From the cell containing the given text, extract its center point as (X, Y) coordinate. 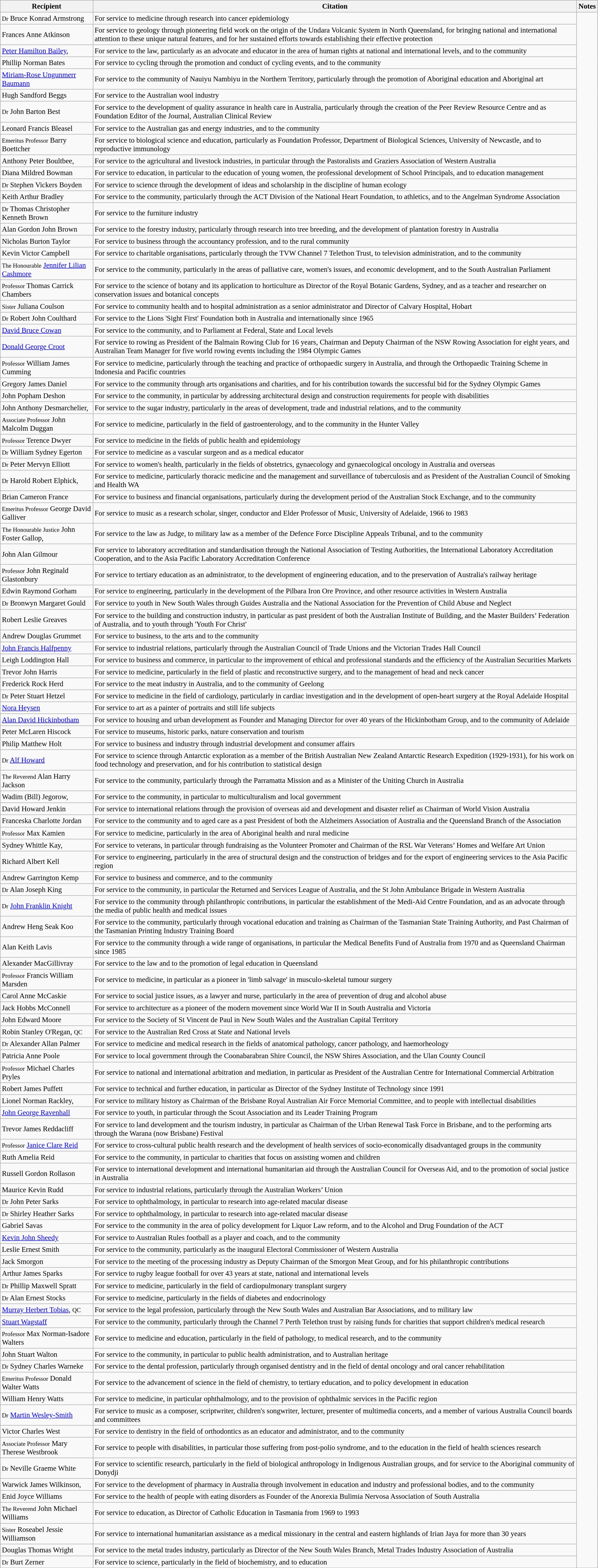
For service to rugby league football for over 43 years at state, national and international levels (335, 1274)
Edwin Raymond Gorham (47, 591)
For service to medicine and medical research in the fields of anatomical pathology, cancer pathology, and haemorheology (335, 1044)
For service to business and commerce, and to the community (335, 878)
For service to the legal profession, particularly through the New South Wales and Australian Bar Associations, and to military law (335, 1310)
Alan Keith Lavis (47, 947)
For service to industrial relations, particularly through the Australian Council of Trade Unions and the Victorian Trades Hall Council (335, 648)
For service to the Lions 'Sight First' Foundation both in Australia and internationally since 1965 (335, 318)
Associate Professor John Malcolm Duggan (47, 424)
Dr John Barton Best (47, 112)
For service to the Australian Red Cross at State and National levels (335, 1032)
For service to the community, and to Parliament at Federal, State and Local levels (335, 331)
For service to industrial relations, particularly through the Australian Workers’ Union (335, 1190)
Frederick Rock Herd (47, 684)
Nora Heysen (47, 708)
Leslie Ernest Smith (47, 1250)
Peter Hamilton Bailey, (47, 51)
Victor Charles West (47, 1431)
Kevin John Sheedy (47, 1238)
For service to business and industry through industrial development and consumer affairs (335, 744)
Dr Alexander Allan Palmer (47, 1044)
For service to youth, in particular through the Scout Association and its Leader Training Program (335, 1112)
Dr Stephen Vickers Boyden (47, 185)
John Anthony Desmarchelier, (47, 408)
Alan David Hickinbotham (47, 720)
For service to dentistry in the field of orthodontics as an educator and administrator, and to the community (335, 1431)
Dr Bronwyn Margaret Gould (47, 603)
Professor Thomas Carrick Chambers (47, 290)
Phillip Norman Bates (47, 63)
For service to medicine through research into cancer epidemiology (335, 19)
For service to the community, particularly through the Parramatta Mission and as a Minister of the Uniting Church in Australia (335, 781)
Robert Leslie Greaves (47, 620)
Associate Professor Mary Therese Westbrook (47, 1448)
Ruth Amelia Reid (47, 1157)
Jack Smorgon (47, 1262)
Emeritus Professor Barry Boettcher (47, 144)
For service to the community, particularly as the inaugural Electoral Commissioner of Western Australia (335, 1250)
Recipient (47, 6)
Alan Gordon John Brown (47, 229)
For service to the agricultural and livestock industries, in particular through the Pastoralists and Graziers Association of Western Australia (335, 161)
Andrew Douglas Grummet (47, 636)
For service to the advancement of science in the field of chemistry, to tertiary education, and to policy development in education (335, 1383)
For service to science through the development of ideas and scholarship in the discipline of human ecology (335, 185)
For service to education, as Director of Catholic Education in Tasmania from 1969 to 1993 (335, 1513)
Dr Alf Howard (47, 760)
For service to the community, in particular to charities that focus on assisting women and children (335, 1157)
For service to the community in the area of policy development for Liquor Law reform, and to the Alcohol and Drug Foundation of the ACT (335, 1226)
Dr Thomas Christopher Kenneth Brown (47, 213)
Professor Max Kamien (47, 833)
For service to business through the accountancy profession, and to the rural community (335, 241)
Richard Albert Kell (47, 861)
For service to medicine, in particular as a pioneer in 'limb salvage' in musculo-skeletal tumour surgery (335, 980)
For service to youth in New South Wales through Guides Australia and the National Association for the Prevention of Child Abuse and Neglect (335, 603)
For service to medicine as a vascular surgeon and as a medical educator (335, 452)
For service to community health and to hospital administration as a senior administrator and Director of Calvary Hospital, Hobart (335, 307)
The Reverend John Michael Williams (47, 1513)
Dr Alan Ernest Stocks (47, 1298)
Sydney Whittle Kay, (47, 845)
For service to art as a painter of portraits and still life subjects (335, 708)
Dr Alan Joseph King (47, 890)
For service to women's health, particularly in the fields of obstetrics, gynaecology and gynaecological oncology in Australia and overseas (335, 464)
Murray Herbert Tobias, QC (47, 1310)
Douglas Thomas Wright (47, 1550)
For service to the meat industry in Australia, and to the community of Geelong (335, 684)
For service to medicine, particularly in the area of Aboriginal health and rural medicine (335, 833)
David Bruce Cowan (47, 331)
Patricia Anne Poole (47, 1056)
For service to the Society of St Vincent de Paul in New South Wales and the Australian Capital Territory (335, 1020)
Enid Joyce Williams (47, 1497)
John Francis Halfpenny (47, 648)
For service to medicine, particularly in the fields of diabetes and endocrinology (335, 1298)
For service to the law as Judge, to military law as a member of the Defence Force Discipline Appeals Tribunal, and to the community (335, 534)
Donald George Croot (47, 347)
Professor John Reginald Glastonbury (47, 575)
Dr Peter Stuart Hetzel (47, 696)
Dr William Sydney Egerton (47, 452)
Dr Sydney Charles Warneke (47, 1366)
For service to medicine and education, particularly in the field of pathology, to medical research, and to the community (335, 1338)
Warwick James Wilkinson, (47, 1485)
Miriam-Rose Ungunmerr Baumann (47, 79)
For service to the meeting of the processing industry as Deputy Chairman of the Smorgon Meat Group, and for his philanthropic contributions (335, 1262)
John Stuart Walton (47, 1354)
John Popham Deshon (47, 396)
Gabriel Savas (47, 1226)
For service to medicine, in particular ophthalmology, and to the provision of ophthalmic services in the Pacific region (335, 1399)
Trevor John Harris (47, 672)
Dr Shirley Heather Sarks (47, 1214)
Dr Robert John Coulthard (47, 318)
David Howard Jenkin (47, 809)
For service to cycling through the promotion and conduct of cycling events, and to the community (335, 63)
For service to engineering, particularly in the development of the Pilbara Iron Ore Province, and other resource activities in Western Australia (335, 591)
Dr Martin Wesley-Smith (47, 1415)
For service to charitable organisations, particularly through the TVW Channel 7 Telethon Trust, to television administration, and to the community (335, 253)
For service to the forestry industry, particularly through research into tree breeding, and the development of plantation forestry in Australia (335, 229)
Professor Max Norman-Isadore Walters (47, 1338)
For service to the community, in particular to public health administration, and to Australian heritage (335, 1354)
Philip Matthew Holt (47, 744)
For service to architecture as a pioneer of the modern movement since World War II in South Australia and Victoria (335, 1008)
For service to social justice issues, as a lawyer and nurse, particularly in the area of prevention of drug and alcohol abuse (335, 996)
Sister Juliana Coulson (47, 307)
Professor Francis William Marsden (47, 980)
Dr Burt Zerner (47, 1562)
Maurice Kevin Rudd (47, 1190)
Carol Anne McCaskie (47, 996)
Professor Michael Charles Pryles (47, 1073)
Anthony Peter Boultbee, (47, 161)
John George Ravenhall (47, 1112)
For service to medicine, particularly in the field of cardiopulmonary transplant surgery (335, 1286)
Peter McLaren Hiscock (47, 732)
For service to the community, in particular the Returned and Services League of Australia, and the St John Ambulance Brigade in Western Australia (335, 890)
For service to business, to the arts and to the community (335, 636)
Robert James Puffett (47, 1089)
John Alan Gilmour (47, 554)
Dr John Peter Sarks (47, 1202)
Sister Roseabel Jessie Williamson (47, 1534)
Russell Gordon Rollason (47, 1173)
Dr John Franklin Knight (47, 906)
Diana Mildred Bowman (47, 173)
Brian Cameron France (47, 497)
For service to the dental profession, particularly through organised dentistry and in the field of dental oncology and oral cancer rehabilitation (335, 1366)
Frances Anne Atkinson (47, 34)
Dr Peter Mervyn Elliott (47, 464)
Arthur James Sparks (47, 1274)
Dr Neville Graeme White (47, 1468)
Wadim (Bill) Jegorow, (47, 797)
Alexander MacGillivray (47, 963)
Professor Terence Dwyer (47, 440)
For service to the metal trades industry, particularly as Director of the New South Wales Branch, Metal Trades Industry Association of Australia (335, 1550)
The Honourable Justice John Foster Gallop, (47, 534)
For service to the development of pharmacy in Australia through involvement in education and industry and professional bodies, and to the community (335, 1485)
For service to the furniture industry (335, 213)
For service to the health of people with eating disorders as Founder of the Anorexia Bulimia Nervosa Association of South Australia (335, 1497)
For service to the Australian wool industry (335, 95)
John Edward Moore (47, 1020)
William Henry Watts (47, 1399)
For service to the community, in particular by addressing architectural design and construction requirements for people with disabilities (335, 396)
For service to Australian Rules football as a player and coach, and to the community (335, 1238)
Professor Janice Clare Reid (47, 1145)
Jack Hobbs McConnell (47, 1008)
For service to the law and to the promotion of legal education in Queensland (335, 963)
For service to the Australian gas and energy industries, and to the community (335, 128)
Franceska Charlotte Jordan (47, 821)
For service to technical and further education, in particular as Director of the Sydney Institute of Technology since 1991 (335, 1089)
The Honourable Jennifer Lilian Cashmore (47, 270)
The Reverend Alan Harry Jackson (47, 781)
Kevin Victor Campbell (47, 253)
For service to local government through the Coonabarabran Shire Council, the NSW Shires Association, and the Ulan County Council (335, 1056)
Emeritus Professor George David Galliver (47, 513)
Emeritus Professor Donald Walter Watts (47, 1383)
Andrew Garrington Kemp (47, 878)
For service to medicine, particularly in the field of gastroenterology, and to the community in the Hunter Valley (335, 424)
For service to science, particularly in the field of biochemistry, and to education (335, 1562)
Gregory James Daniel (47, 384)
Trevor James Reddacliff (47, 1129)
Notes (587, 6)
For service to the community, in particular to multiculturalism and local government (335, 797)
Lionel Norman Rackley, (47, 1101)
For service to medicine, particularly in the field of plastic and reconstructive surgery, and to the management of head and neck cancer (335, 672)
For service to medicine in the fields of public health and epidemiology (335, 440)
Dr Bruce Konrad Armstrong (47, 19)
Andrew Heng Seak Koo (47, 926)
For service to museums, historic parks, nature conservation and tourism (335, 732)
Hugh Sandford Beggs (47, 95)
Robin Stanley O'Regan, QC (47, 1032)
Leigh Loddington Hall (47, 660)
Dr Phillip Maxwell Spratt (47, 1286)
Professor William James Cumming (47, 368)
Leonard Francis Bleasel (47, 128)
Nicholas Burton Taylor (47, 241)
Dr Harold Robert Elphick, (47, 480)
Keith Arthur Bradley (47, 197)
For service to the sugar industry, particularly in the areas of development, trade and industrial relations, and to the community (335, 408)
For service to music as a research scholar, singer, conductor and Elder Professor of Music, University of Adelaide, 1966 to 1983 (335, 513)
Citation (335, 6)
Stuart Wagstaff (47, 1322)
